From the cell containing the given text, extract its center point as (X, Y) coordinate. 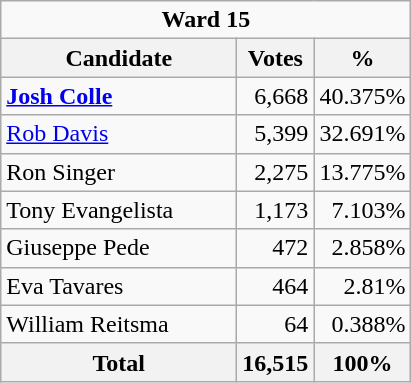
Eva Tavares (119, 286)
2.858% (362, 248)
2,275 (276, 172)
16,515 (276, 362)
William Reitsma (119, 324)
2.81% (362, 286)
Josh Colle (119, 96)
5,399 (276, 134)
13.775% (362, 172)
Tony Evangelista (119, 210)
Candidate (119, 58)
1,173 (276, 210)
Rob Davis (119, 134)
64 (276, 324)
Giuseppe Pede (119, 248)
464 (276, 286)
40.375% (362, 96)
Votes (276, 58)
Ward 15 (206, 20)
0.388% (362, 324)
32.691% (362, 134)
Ron Singer (119, 172)
Total (119, 362)
7.103% (362, 210)
6,668 (276, 96)
472 (276, 248)
100% (362, 362)
% (362, 58)
